Return [x, y] of the center of cell containing provided text 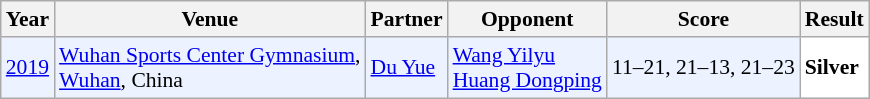
Du Yue [407, 68]
11–21, 21–13, 21–23 [704, 68]
Score [704, 19]
Opponent [528, 19]
Venue [210, 19]
Year [28, 19]
Result [834, 19]
Wuhan Sports Center Gymnasium,Wuhan, China [210, 68]
Wang Yilyu Huang Dongping [528, 68]
Partner [407, 19]
Silver [834, 68]
2019 [28, 68]
